Capture the cell that displays the provided text and extract its [X, Y] central coordinate. 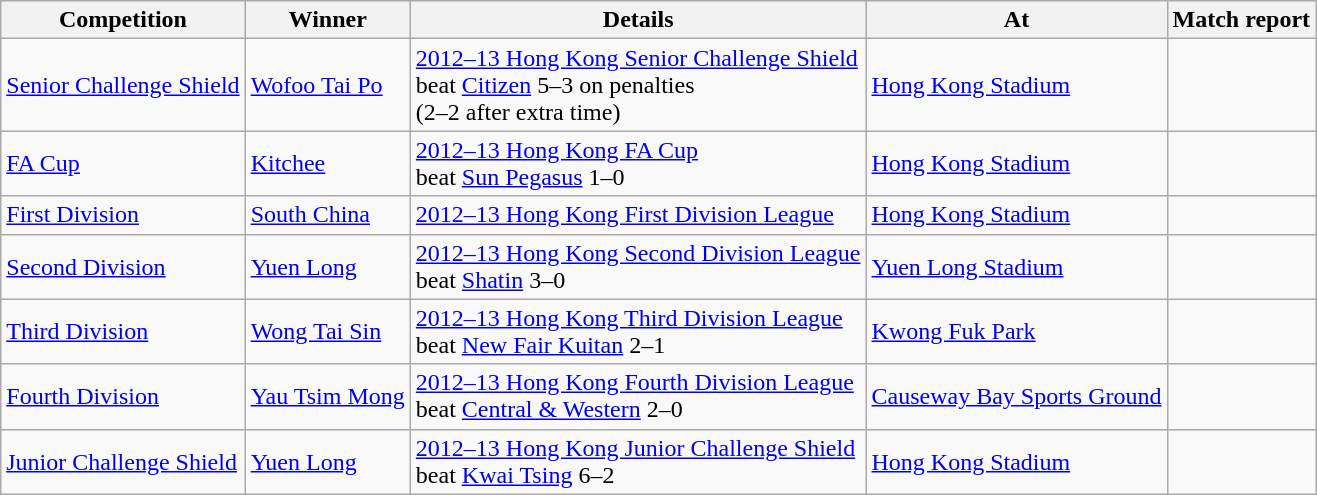
2012–13 Hong Kong Fourth Division Leaguebeat Central & Western 2–0 [638, 396]
2012–13 Hong Kong FA Cupbeat Sun Pegasus 1–0 [638, 164]
Wofoo Tai Po [328, 85]
2012–13 Hong Kong Second Division Leaguebeat Shatin 3–0 [638, 266]
Kitchee [328, 164]
Junior Challenge Shield [123, 462]
South China [328, 215]
First Division [123, 215]
Senior Challenge Shield [123, 85]
2012–13 Hong Kong Third Division Leaguebeat New Fair Kuitan 2–1 [638, 332]
2012–13 Hong Kong Junior Challenge Shieldbeat Kwai Tsing 6–2 [638, 462]
At [1016, 20]
Second Division [123, 266]
2012–13 Hong Kong Senior Challenge Shieldbeat Citizen 5–3 on penalties(2–2 after extra time) [638, 85]
2012–13 Hong Kong First Division League [638, 215]
Match report [1242, 20]
Winner [328, 20]
Causeway Bay Sports Ground [1016, 396]
Wong Tai Sin [328, 332]
Yuen Long Stadium [1016, 266]
Third Division [123, 332]
FA Cup [123, 164]
Competition [123, 20]
Kwong Fuk Park [1016, 332]
Fourth Division [123, 396]
Details [638, 20]
Yau Tsim Mong [328, 396]
